Search for the cell housing the specified text and yield its (x, y) center coordinate. 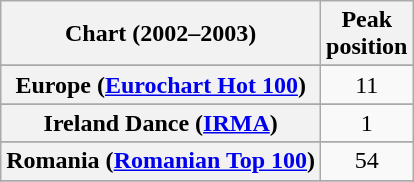
54 (367, 161)
1 (367, 123)
Europe (Eurochart Hot 100) (161, 85)
11 (367, 85)
Peakposition (367, 34)
Chart (2002–2003) (161, 34)
Ireland Dance (IRMA) (161, 123)
Romania (Romanian Top 100) (161, 161)
